Locate the cell with the specified text and output its (x, y) center coordinate. 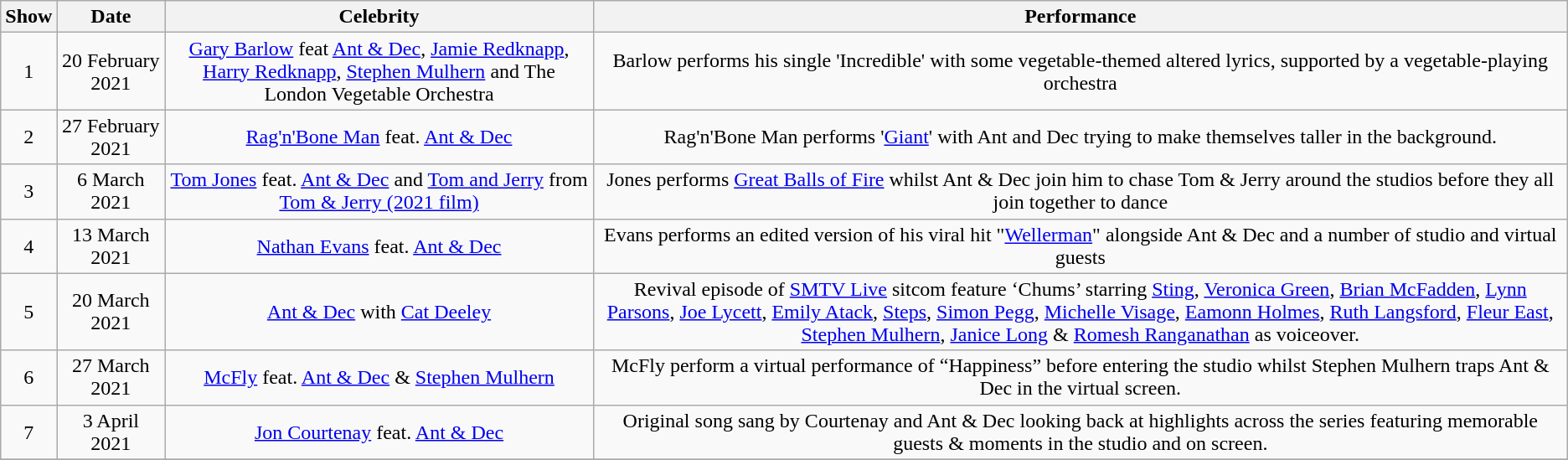
20 March 2021 (111, 312)
27 March 2021 (111, 377)
7 (28, 432)
6 (28, 377)
Nathan Evans feat. Ant & Dec (379, 246)
Rag'n'Bone Man performs 'Giant' with Ant and Dec trying to make themselves taller in the background. (1081, 137)
Show (28, 17)
Gary Barlow feat Ant & Dec, Jamie Redknapp, Harry Redknapp, Stephen Mulhern and The London Vegetable Orchestra (379, 71)
Rag'n'Bone Man feat. Ant & Dec (379, 137)
Jon Courtenay feat. Ant & Dec (379, 432)
20 February 2021 (111, 71)
1 (28, 71)
Performance (1081, 17)
13 March 2021 (111, 246)
Jones performs Great Balls of Fire whilst Ant & Dec join him to chase Tom & Jerry around the studios before they all join together to dance (1081, 191)
Ant & Dec with Cat Deeley (379, 312)
Date (111, 17)
McFly perform a virtual performance of “Happiness” before entering the studio whilst Stephen Mulhern traps Ant & Dec in the virtual screen. (1081, 377)
Evans performs an edited version of his viral hit "Wellerman" alongside Ant & Dec and a number of studio and virtual guests (1081, 246)
6 March 2021 (111, 191)
4 (28, 246)
27 February 2021 (111, 137)
Barlow performs his single 'Incredible' with some vegetable-themed altered lyrics, supported by a vegetable-playing orchestra (1081, 71)
McFly feat. Ant & Dec & Stephen Mulhern (379, 377)
2 (28, 137)
3 (28, 191)
5 (28, 312)
Tom Jones feat. Ant & Dec and Tom and Jerry from Tom & Jerry (2021 film) (379, 191)
3 April 2021 (111, 432)
Celebrity (379, 17)
